Return the (X, Y) coordinate for the center point of the cell that contains the specified text.  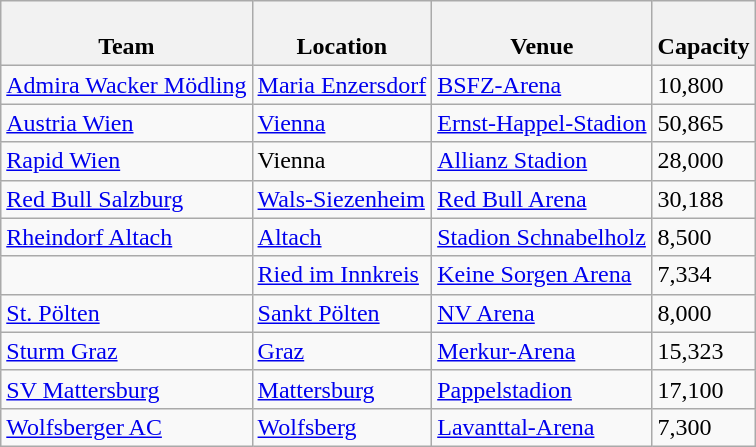
NV Arena (542, 313)
Wolfsberger AC (126, 427)
50,865 (704, 123)
Location (342, 34)
Altach (342, 237)
Lavanttal-Arena (542, 427)
Team (126, 34)
Stadion Schnabelholz (542, 237)
Allianz Stadion (542, 161)
Capacity (704, 34)
St. Pölten (126, 313)
15,323 (704, 351)
SV Mattersburg (126, 389)
Wolfsberg (342, 427)
8,000 (704, 313)
28,000 (704, 161)
Ried im Innkreis (342, 275)
Sankt Pölten (342, 313)
17,100 (704, 389)
Admira Wacker Mödling (126, 85)
Keine Sorgen Arena (542, 275)
7,334 (704, 275)
Venue (542, 34)
Austria Wien (126, 123)
Rheindorf Altach (126, 237)
Red Bull Salzburg (126, 199)
Graz (342, 351)
Merkur-Arena (542, 351)
Rapid Wien (126, 161)
8,500 (704, 237)
30,188 (704, 199)
Mattersburg (342, 389)
Maria Enzersdorf (342, 85)
7,300 (704, 427)
Red Bull Arena (542, 199)
Ernst-Happel-Stadion (542, 123)
Pappelstadion (542, 389)
Sturm Graz (126, 351)
Wals-Siezenheim (342, 199)
BSFZ-Arena (542, 85)
10,800 (704, 85)
